Return the [X, Y] coordinate for the center point of the cell that contains the specified text.  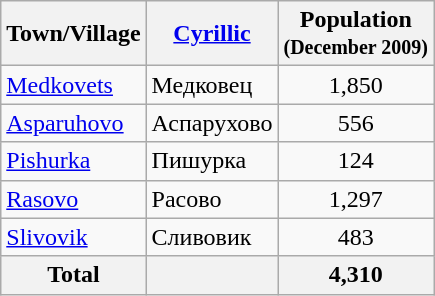
Пишурка [212, 161]
Total [74, 275]
Asparuhovo [74, 123]
Slivovik [74, 237]
Rasovo [74, 199]
Population(December 2009) [356, 34]
Medkovets [74, 85]
Town/Village [74, 34]
Cyrillic [212, 34]
4,310 [356, 275]
1,850 [356, 85]
483 [356, 237]
556 [356, 123]
Pishurka [74, 161]
1,297 [356, 199]
Аспарухово [212, 123]
Расово [212, 199]
Сливовик [212, 237]
124 [356, 161]
Медковец [212, 85]
